Locate the cell with the specified text and output its [x, y] center coordinate. 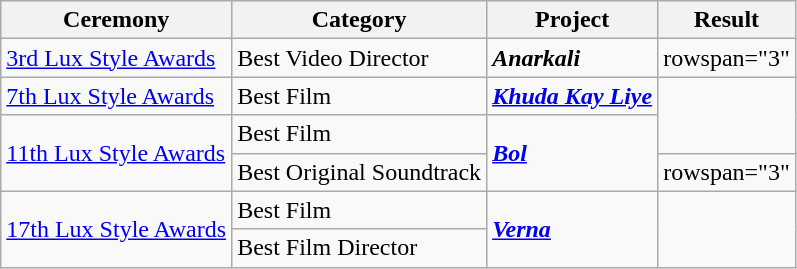
Bol [572, 153]
17th Lux Style Awards [116, 229]
Best Video Director [360, 58]
3rd Lux Style Awards [116, 58]
Verna [572, 229]
11th Lux Style Awards [116, 153]
Ceremony [116, 20]
Khuda Kay Liye [572, 96]
7th Lux Style Awards [116, 96]
Category [360, 20]
Best Original Soundtrack [360, 172]
Best Film Director [360, 248]
Result [727, 20]
Project [572, 20]
Anarkali [572, 58]
